Pinpoint the cell where the given text exists, returning its (X, Y) midpoint coordinate. 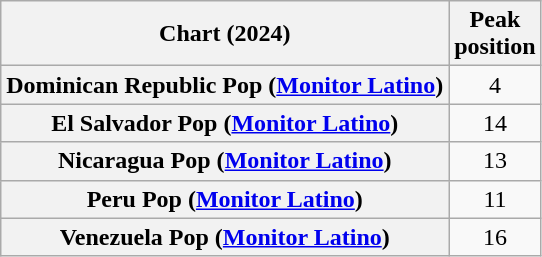
Nicaragua Pop (Monitor Latino) (225, 161)
Chart (2024) (225, 34)
16 (495, 237)
4 (495, 85)
El Salvador Pop (Monitor Latino) (225, 123)
Dominican Republic Pop (Monitor Latino) (225, 85)
11 (495, 199)
Venezuela Pop (Monitor Latino) (225, 237)
14 (495, 123)
Peru Pop (Monitor Latino) (225, 199)
Peakposition (495, 34)
13 (495, 161)
